Scan for the cell matching the given text and deliver its [x, y] coordinate at center. 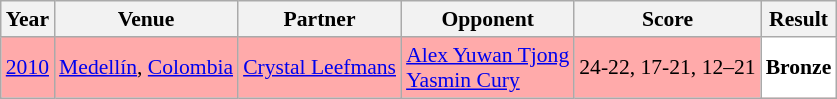
Bronze [799, 68]
24-22, 17-21, 12–21 [667, 68]
Crystal Leefmans [320, 68]
Opponent [488, 19]
Partner [320, 19]
Score [667, 19]
Medellín, Colombia [146, 68]
Alex Yuwan Tjong Yasmin Cury [488, 68]
Year [28, 19]
2010 [28, 68]
Venue [146, 19]
Result [799, 19]
